For the text-containing cell, return its midpoint in (X, Y) coordinate format. 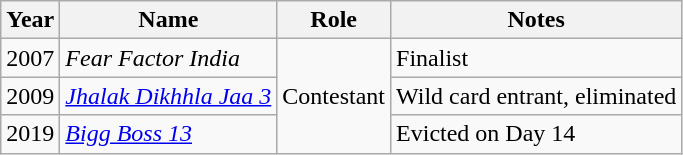
2009 (30, 96)
Jhalak Dikhhla Jaa 3 (168, 96)
Contestant (334, 96)
2007 (30, 58)
Role (334, 20)
Wild card entrant, eliminated (536, 96)
Year (30, 20)
Fear Factor India (168, 58)
Finalist (536, 58)
Bigg Boss 13 (168, 134)
2019 (30, 134)
Notes (536, 20)
Name (168, 20)
Evicted on Day 14 (536, 134)
